Capture the cell that displays the provided text and extract its [X, Y] central coordinate. 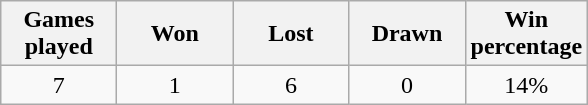
Games played [59, 34]
Won [175, 34]
6 [291, 85]
Lost [291, 34]
7 [59, 85]
14% [526, 85]
Win percentage [526, 34]
Drawn [407, 34]
0 [407, 85]
1 [175, 85]
